Provide the [x, y] coordinate of the cell's center where the given text is located.  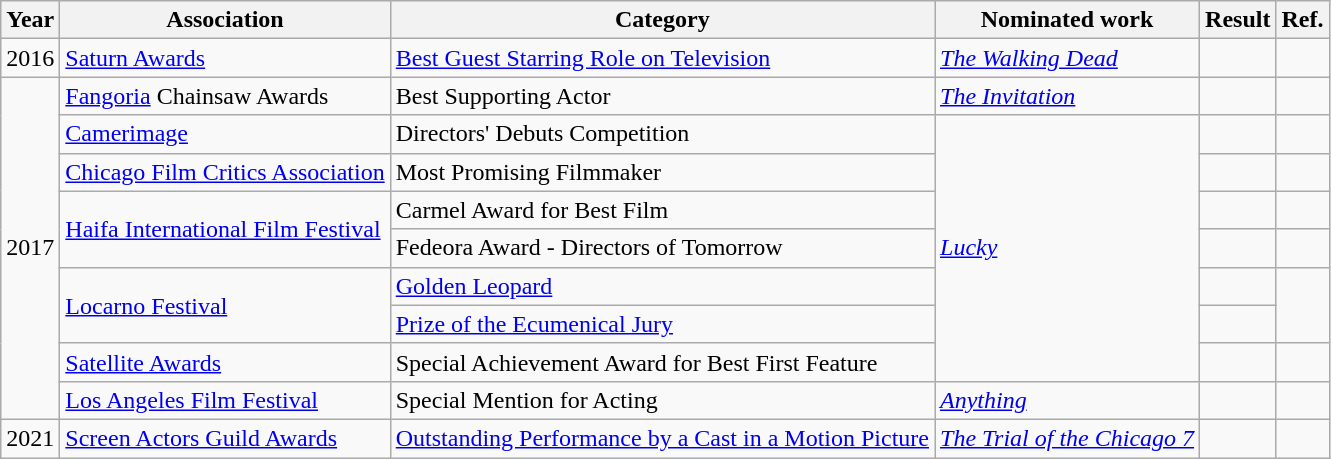
Most Promising Filmmaker [662, 172]
Best Supporting Actor [662, 96]
2021 [30, 438]
Lucky [1066, 248]
Golden Leopard [662, 286]
Category [662, 20]
The Invitation [1066, 96]
Carmel Award for Best Film [662, 210]
Chicago Film Critics Association [225, 172]
Outstanding Performance by a Cast in a Motion Picture [662, 438]
Fedeora Award - Directors of Tomorrow [662, 248]
Los Angeles Film Festival [225, 400]
Locarno Festival [225, 305]
Anything [1066, 400]
Directors' Debuts Competition [662, 134]
2016 [30, 58]
Special Achievement Award for Best First Feature [662, 362]
Special Mention for Acting [662, 400]
The Walking Dead [1066, 58]
2017 [30, 248]
Camerimage [225, 134]
Association [225, 20]
Fangoria Chainsaw Awards [225, 96]
Satellite Awards [225, 362]
Ref. [1302, 20]
Prize of the Ecumenical Jury [662, 324]
Screen Actors Guild Awards [225, 438]
The Trial of the Chicago 7 [1066, 438]
Nominated work [1066, 20]
Result [1238, 20]
Year [30, 20]
Haifa International Film Festival [225, 229]
Best Guest Starring Role on Television [662, 58]
Saturn Awards [225, 58]
